Determine the [X, Y] coordinate at the center of the cell enclosing the given text.  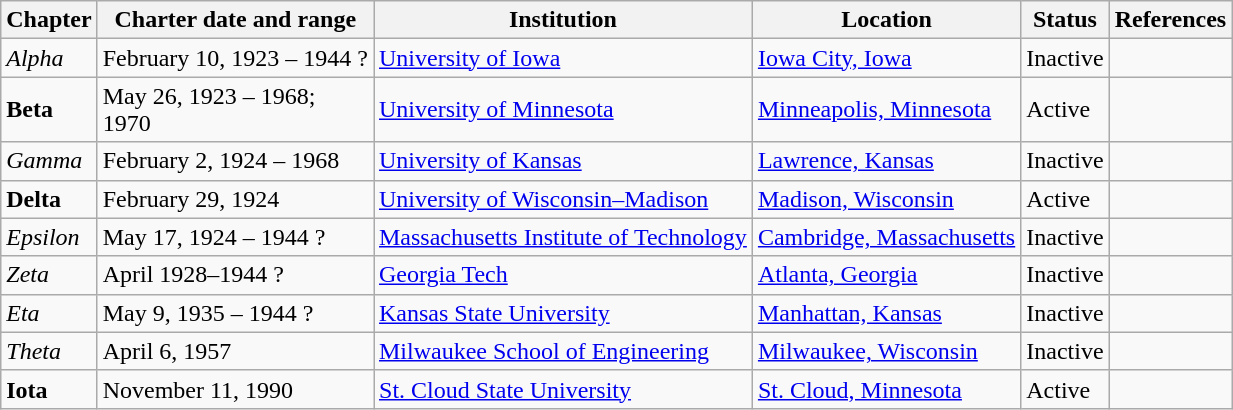
Zeta [49, 275]
Epsilon [49, 237]
Massachusetts Institute of Technology [564, 237]
April 6, 1957 [235, 351]
Kansas State University [564, 313]
May 9, 1935 – 1944 ? [235, 313]
Milwaukee School of Engineering [564, 351]
Chapter [49, 20]
References [1170, 20]
Location [886, 20]
Milwaukee, Wisconsin [886, 351]
Status [1065, 20]
Charter date and range [235, 20]
February 10, 1923 – 1944 ? [235, 58]
Madison, Wisconsin [886, 199]
Beta [49, 110]
Minneapolis, Minnesota [886, 110]
November 11, 1990 [235, 389]
University of Wisconsin–Madison [564, 199]
Alpha [49, 58]
May 26, 1923 – 1968;1970 [235, 110]
Iota [49, 389]
St. Cloud, Minnesota [886, 389]
Eta [49, 313]
Theta [49, 351]
University of Minnesota [564, 110]
May 17, 1924 – 1944 ? [235, 237]
University of Kansas [564, 161]
Manhattan, Kansas [886, 313]
Georgia Tech [564, 275]
Cambridge, Massachusetts [886, 237]
Delta [49, 199]
February 2, 1924 – 1968 [235, 161]
February 29, 1924 [235, 199]
Institution [564, 20]
Atlanta, Georgia [886, 275]
Gamma [49, 161]
University of Iowa [564, 58]
St. Cloud State University [564, 389]
Lawrence, Kansas [886, 161]
April 1928–1944 ? [235, 275]
Iowa City, Iowa [886, 58]
